Extract the [X, Y] coordinate from the center of the cell holding the provided text.  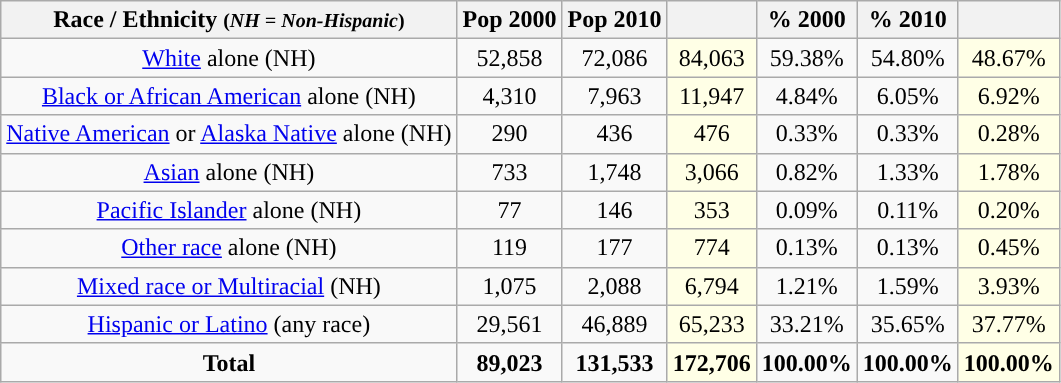
54.80% [908, 58]
4,310 [510, 96]
0.09% [806, 210]
52,858 [510, 58]
84,063 [712, 58]
77 [510, 210]
6.92% [1008, 96]
Hispanic or Latino (any race) [229, 324]
46,889 [614, 324]
Other race alone (NH) [229, 248]
% 2010 [908, 20]
72,086 [614, 58]
6.05% [908, 96]
1.59% [908, 286]
436 [614, 134]
White alone (NH) [229, 58]
11,947 [712, 96]
Pop 2000 [510, 20]
33.21% [806, 324]
48.67% [1008, 58]
Race / Ethnicity (NH = Non-Hispanic) [229, 20]
177 [614, 248]
0.82% [806, 172]
59.38% [806, 58]
3.93% [1008, 286]
353 [712, 210]
131,533 [614, 362]
Asian alone (NH) [229, 172]
6,794 [712, 286]
1.33% [908, 172]
% 2000 [806, 20]
1,748 [614, 172]
0.20% [1008, 210]
0.28% [1008, 134]
Mixed race or Multiracial (NH) [229, 286]
146 [614, 210]
37.77% [1008, 324]
290 [510, 134]
Total [229, 362]
35.65% [908, 324]
733 [510, 172]
2,088 [614, 286]
Pacific Islander alone (NH) [229, 210]
1,075 [510, 286]
29,561 [510, 324]
0.45% [1008, 248]
1.21% [806, 286]
119 [510, 248]
4.84% [806, 96]
172,706 [712, 362]
774 [712, 248]
3,066 [712, 172]
Pop 2010 [614, 20]
Black or African American alone (NH) [229, 96]
1.78% [1008, 172]
Native American or Alaska Native alone (NH) [229, 134]
0.11% [908, 210]
89,023 [510, 362]
7,963 [614, 96]
476 [712, 134]
65,233 [712, 324]
